From the cell containing the given text, extract its center point as [x, y] coordinate. 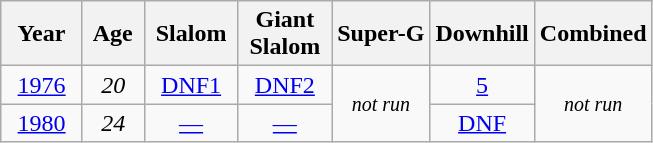
Year [42, 34]
20 [113, 85]
DNF [482, 123]
1980 [42, 123]
24 [113, 123]
Giant Slalom [285, 34]
Downhill [482, 34]
DNF1 [191, 85]
DNF2 [285, 85]
1976 [42, 85]
Combined [593, 34]
Age [113, 34]
5 [482, 85]
Super-G [381, 34]
Slalom [191, 34]
